Detect which cell encompasses the target text, then output its (X, Y) center coordinate. 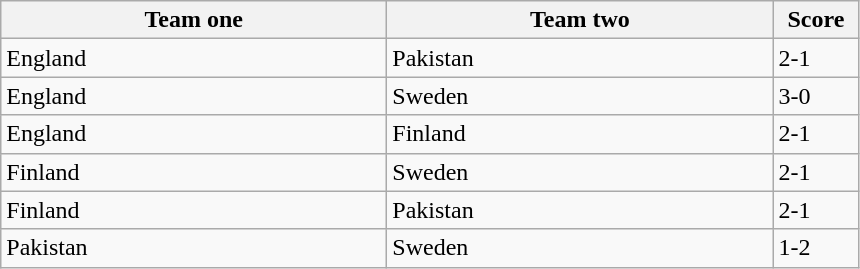
Team one (194, 20)
Score (816, 20)
1-2 (816, 248)
3-0 (816, 96)
Team two (580, 20)
